Identify which cell holds the provided text, then report its [x, y] central coordinate. 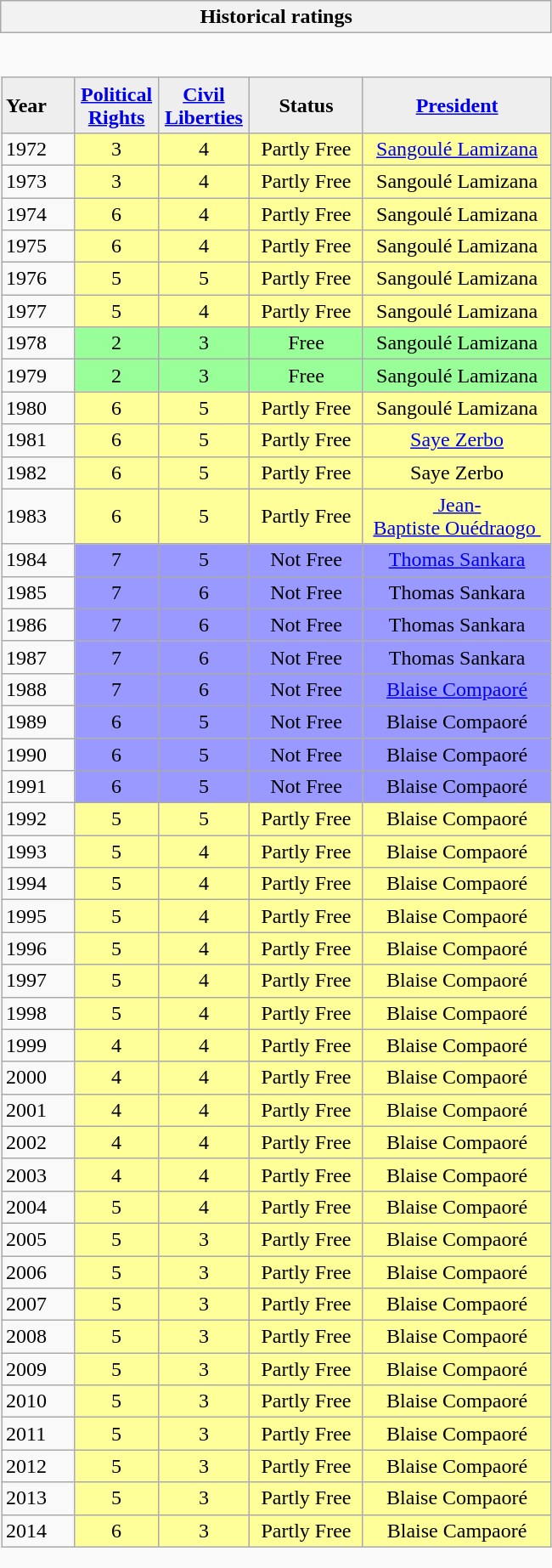
1994 [38, 884]
2001 [38, 1110]
1990 [38, 754]
President [457, 105]
Year [38, 105]
1975 [38, 246]
2010 [38, 1401]
1982 [38, 473]
1977 [38, 311]
1976 [38, 279]
1997 [38, 981]
1972 [38, 149]
2007 [38, 1305]
1973 [38, 181]
1987 [38, 657]
1991 [38, 787]
2003 [38, 1175]
1978 [38, 343]
Status [306, 105]
1993 [38, 852]
1984 [38, 560]
1998 [38, 1013]
Jean-Baptiste Ouédraogo [457, 517]
Civil Liberties [204, 105]
2000 [38, 1078]
Blaise Campaoré [457, 1531]
Political Rights [117, 105]
2002 [38, 1142]
2005 [38, 1239]
1981 [38, 440]
2013 [38, 1498]
1988 [38, 689]
2006 [38, 1272]
1999 [38, 1045]
1983 [38, 517]
1989 [38, 722]
1985 [38, 592]
2008 [38, 1337]
2009 [38, 1369]
2004 [38, 1207]
2011 [38, 1434]
Historical ratings [277, 17]
1996 [38, 948]
1980 [38, 408]
1992 [38, 819]
1986 [38, 625]
1995 [38, 916]
1979 [38, 376]
2012 [38, 1466]
1974 [38, 213]
2014 [38, 1531]
